Pinpoint the cell where the given text exists, returning its [x, y] midpoint coordinate. 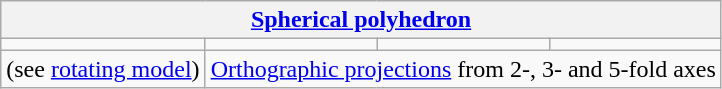
Spherical polyhedron [362, 20]
Orthographic projections from 2-, 3- and 5-fold axes [463, 69]
(see rotating model) [103, 69]
